Determine the [x, y] coordinate at the center of the cell enclosing the given text.  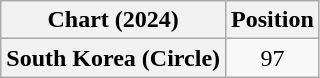
South Korea (Circle) [114, 58]
Position [273, 20]
Chart (2024) [114, 20]
97 [273, 58]
